Extract the [X, Y] coordinate from the center of the cell holding the provided text.  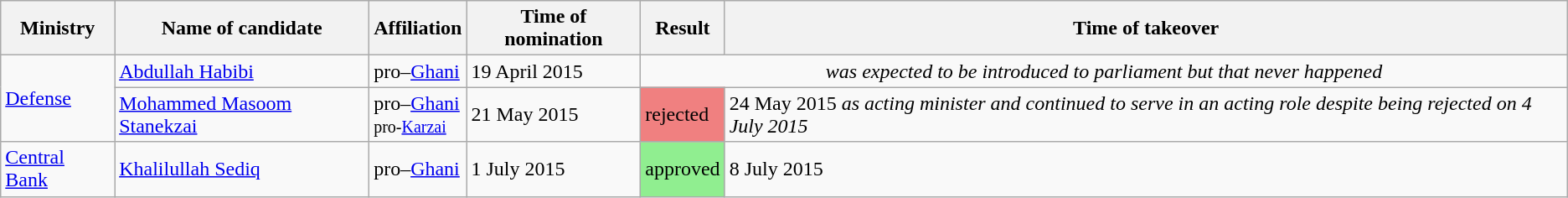
Time of nomination [554, 29]
19 April 2015 [554, 71]
Defense [58, 99]
Result [683, 29]
Central Bank [58, 169]
8 July 2015 [1146, 169]
was expected to be introduced to parliament but that never happened [1104, 71]
Time of takeover [1146, 29]
21 May 2015 [554, 114]
rejected [683, 114]
Ministry [58, 29]
Abdullah Habibi [242, 71]
24 May 2015 as acting minister and continued to serve in an acting role despite being rejected on 4 July 2015 [1146, 114]
pro–Ghanipro-Karzai [418, 114]
approved [683, 169]
Name of candidate [242, 29]
Khalilullah Sediq [242, 169]
Mohammed Masoom Stanekzai [242, 114]
Affiliation [418, 29]
1 July 2015 [554, 169]
